Identify which cell holds the provided text, then report its [X, Y] central coordinate. 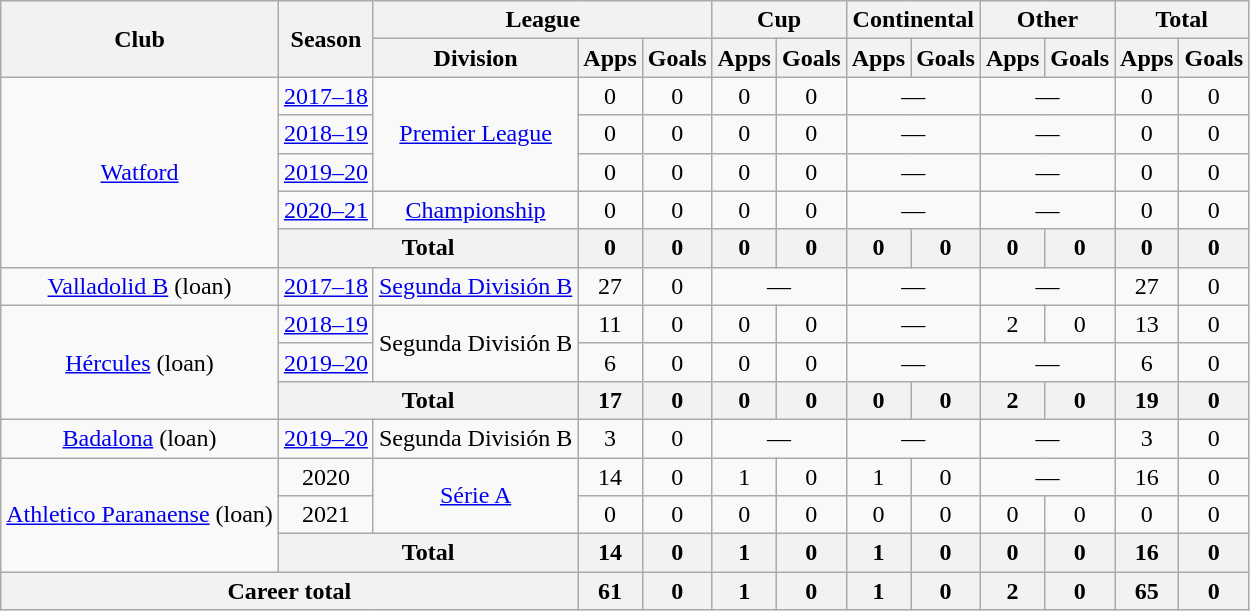
Club [140, 39]
2021 [326, 515]
13 [1147, 324]
Athletico Paranaense (loan) [140, 515]
Championship [475, 210]
2020–21 [326, 210]
Continental [913, 20]
Badalona (loan) [140, 438]
League [542, 20]
61 [610, 591]
Career total [290, 591]
19 [1147, 400]
Other [1047, 20]
Premier League [475, 134]
Cup [779, 20]
Série A [475, 496]
17 [610, 400]
Season [326, 39]
11 [610, 324]
65 [1147, 591]
Hércules (loan) [140, 362]
2020 [326, 477]
Watford [140, 172]
Valladolid B (loan) [140, 286]
Division [475, 58]
